Search for the cell housing the specified text and yield its [x, y] center coordinate. 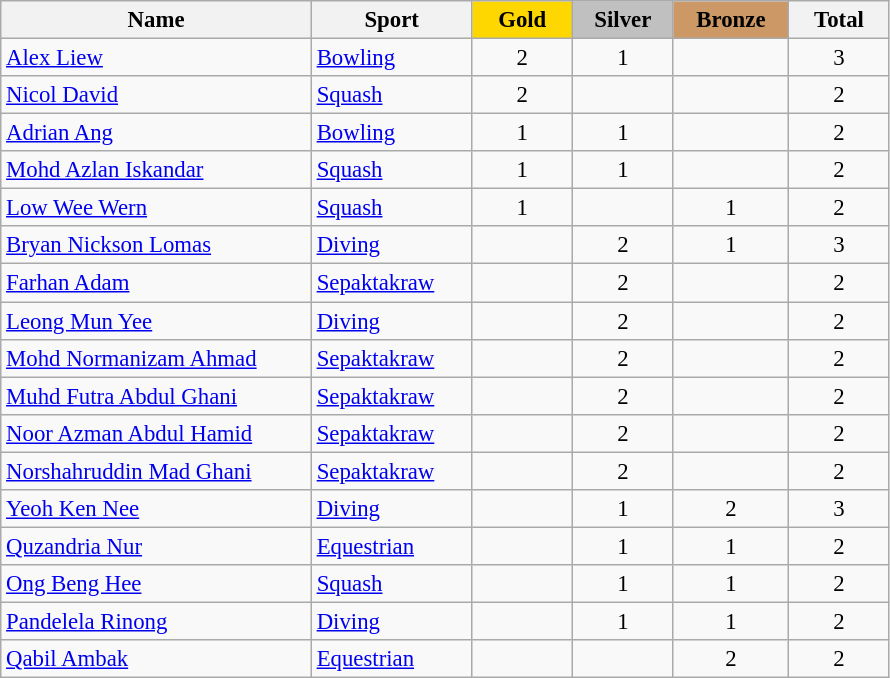
Nicol David [156, 95]
Yeoh Ken Nee [156, 509]
Gold [522, 20]
Farhan Adam [156, 283]
Adrian Ang [156, 133]
Pandelela Rinong [156, 621]
Bronze [731, 20]
Alex Liew [156, 58]
Low Wee Wern [156, 208]
Norshahruddin Mad Ghani [156, 471]
Name [156, 20]
Mohd Azlan Iskandar [156, 170]
Total [840, 20]
Qabil Ambak [156, 659]
Ong Beng Hee [156, 584]
Leong Mun Yee [156, 321]
Silver [624, 20]
Quzandria Nur [156, 546]
Bryan Nickson Lomas [156, 245]
Noor Azman Abdul Hamid [156, 433]
Sport [392, 20]
Muhd Futra Abdul Ghani [156, 396]
Mohd Normanizam Ahmad [156, 358]
